Scan for the cell matching the given text and deliver its [x, y] coordinate at center. 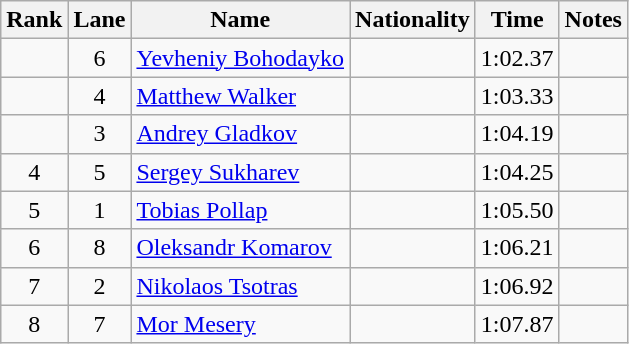
1:03.33 [517, 96]
Andrey Gladkov [240, 134]
1:05.50 [517, 210]
1:04.19 [517, 134]
Matthew Walker [240, 96]
Oleksandr Komarov [240, 248]
Nationality [413, 20]
1:06.92 [517, 286]
Yevheniy Bohodayko [240, 58]
3 [100, 134]
1:07.87 [517, 324]
1:06.21 [517, 248]
Mor Mesery [240, 324]
Sergey Sukharev [240, 172]
Notes [593, 20]
Nikolaos Tsotras [240, 286]
1:02.37 [517, 58]
1 [100, 210]
2 [100, 286]
1:04.25 [517, 172]
Rank [34, 20]
Lane [100, 20]
Time [517, 20]
Tobias Pollap [240, 210]
Name [240, 20]
